Search for the cell housing the specified text and yield its [X, Y] center coordinate. 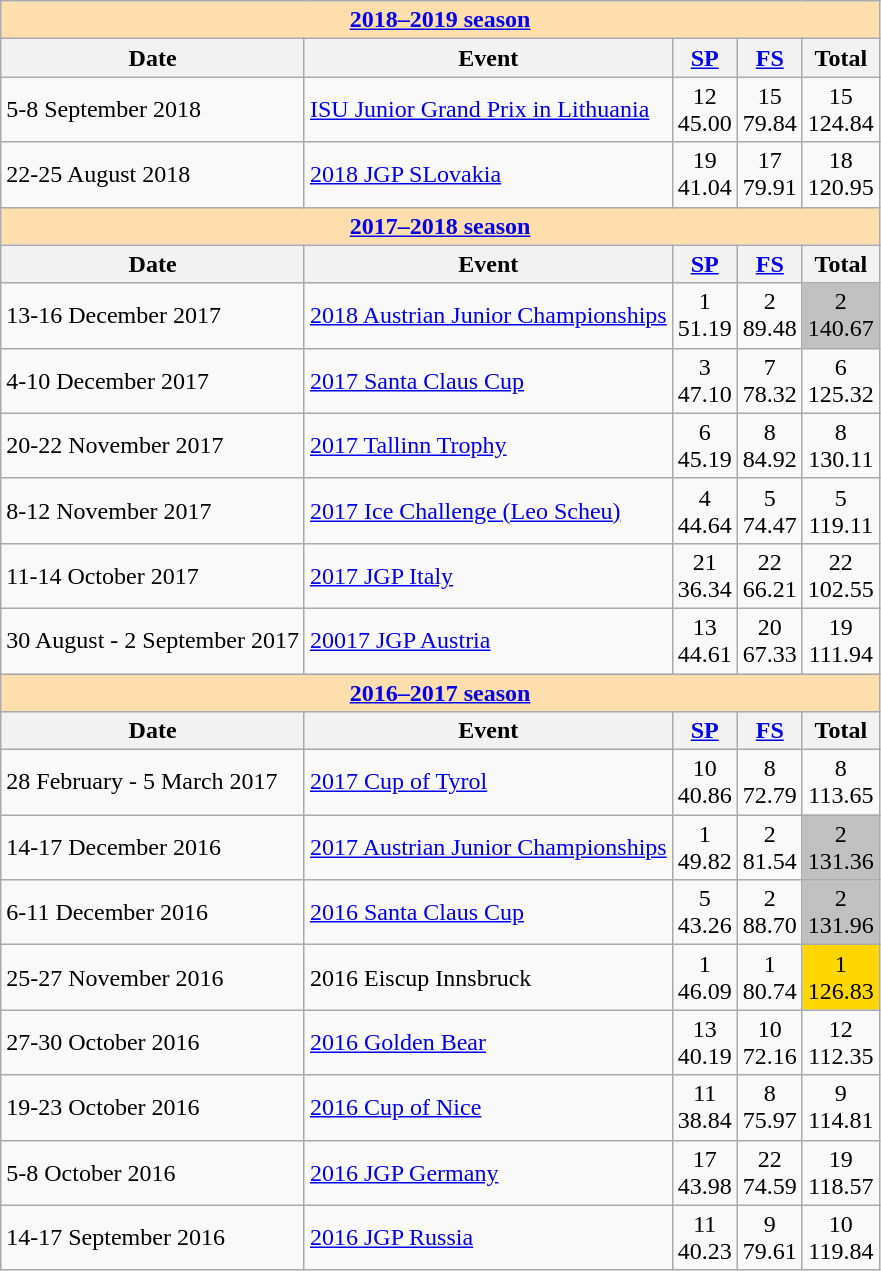
8 72.79 [770, 782]
13 44.61 [704, 640]
2018–2019 season [440, 20]
20-22 November 2017 [153, 446]
2 140.67 [840, 316]
2 131.96 [840, 912]
9 79.61 [770, 1238]
2 88.70 [770, 912]
5-8 September 2018 [153, 110]
8 113.65 [840, 782]
2 131.36 [840, 848]
17 43.98 [704, 1172]
2017 JGP Italy [488, 576]
5 43.26 [704, 912]
6 125.32 [840, 380]
2016 Eiscup Innsbruck [488, 978]
2016 Cup of Nice [488, 1108]
1 126.83 [840, 978]
6 45.19 [704, 446]
11 40.23 [704, 1238]
ISU Junior Grand Prix in Lithuania [488, 110]
2016 Santa Claus Cup [488, 912]
8 84.92 [770, 446]
2018 Austrian Junior Championships [488, 316]
2 81.54 [770, 848]
15 79.84 [770, 110]
4 44.64 [704, 510]
17 79.91 [770, 174]
8-12 November 2017 [153, 510]
19 41.04 [704, 174]
20 67.33 [770, 640]
18 120.95 [840, 174]
15 124.84 [840, 110]
1 80.74 [770, 978]
2016 Golden Bear [488, 1042]
12 112.35 [840, 1042]
27-30 October 2016 [153, 1042]
22 102.55 [840, 576]
4-10 December 2017 [153, 380]
9 114.81 [840, 1108]
30 August - 2 September 2017 [153, 640]
22 66.21 [770, 576]
1 49.82 [704, 848]
19 118.57 [840, 1172]
1 46.09 [704, 978]
6-11 December 2016 [153, 912]
2017 Ice Challenge (Leo Scheu) [488, 510]
13-16 December 2017 [153, 316]
13 40.19 [704, 1042]
8 75.97 [770, 1108]
14-17 September 2016 [153, 1238]
2017 Tallinn Trophy [488, 446]
14-17 December 2016 [153, 848]
20017 JGP Austria [488, 640]
22 74.59 [770, 1172]
5-8 October 2016 [153, 1172]
7 78.32 [770, 380]
19 111.94 [840, 640]
2016 JGP Russia [488, 1238]
2016–2017 season [440, 693]
22-25 August 2018 [153, 174]
28 February - 5 March 2017 [153, 782]
5 74.47 [770, 510]
2018 JGP SLovakia [488, 174]
2017–2018 season [440, 226]
21 36.34 [704, 576]
1 51.19 [704, 316]
2017 Austrian Junior Championships [488, 848]
2017 Cup of Tyrol [488, 782]
10 72.16 [770, 1042]
8 130.11 [840, 446]
11-14 October 2017 [153, 576]
2017 Santa Claus Cup [488, 380]
10 40.86 [704, 782]
2016 JGP Germany [488, 1172]
19-23 October 2016 [153, 1108]
5 119.11 [840, 510]
12 45.00 [704, 110]
2 89.48 [770, 316]
11 38.84 [704, 1108]
10 119.84 [840, 1238]
3 47.10 [704, 380]
25-27 November 2016 [153, 978]
